Extract the [X, Y] coordinate from the center of the cell holding the provided text.  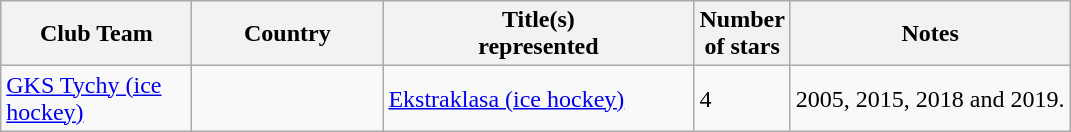
Notes [930, 34]
GKS Tychy (ice hockey) [96, 98]
Numberof stars [742, 34]
Club Team [96, 34]
Ekstraklasa (ice hockey) [538, 98]
4 [742, 98]
Country [288, 34]
Title(s)represented [538, 34]
2005, 2015, 2018 and 2019. [930, 98]
